Output the [X, Y] coordinate of the center of the cell containing the given text.  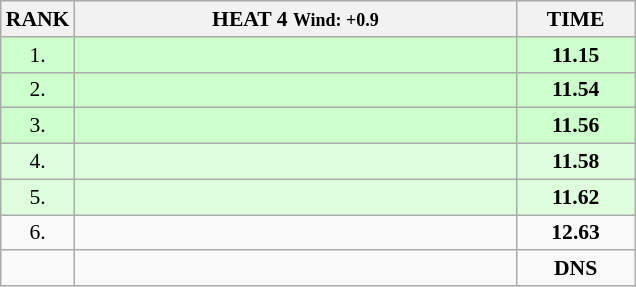
11.15 [576, 55]
11.58 [576, 162]
TIME [576, 19]
6. [38, 233]
5. [38, 197]
DNS [576, 269]
3. [38, 126]
12.63 [576, 233]
11.56 [576, 126]
4. [38, 162]
1. [38, 55]
11.54 [576, 90]
RANK [38, 19]
11.62 [576, 197]
HEAT 4 Wind: +0.9 [295, 19]
2. [38, 90]
